Determine the [x, y] coordinate at the center of the cell enclosing the given text.  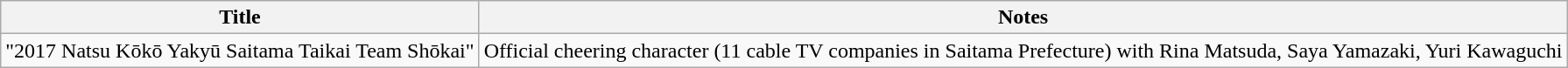
Official cheering character (11 cable TV companies in Saitama Prefecture) with Rina Matsuda, Saya Yamazaki, Yuri Kawaguchi [1023, 51]
Title [240, 17]
"2017 Natsu Kōkō Yakyū Saitama Taikai Team Shōkai" [240, 51]
Notes [1023, 17]
